Search for the cell housing the specified text and yield its (X, Y) center coordinate. 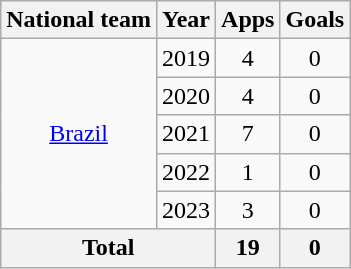
Apps (248, 20)
Total (108, 248)
2023 (186, 210)
2020 (186, 96)
2021 (186, 134)
Goals (315, 20)
19 (248, 248)
Year (186, 20)
1 (248, 172)
2019 (186, 58)
7 (248, 134)
2022 (186, 172)
3 (248, 210)
National team (79, 20)
Brazil (79, 134)
